Identify which cell holds the provided text, then report its [X, Y] central coordinate. 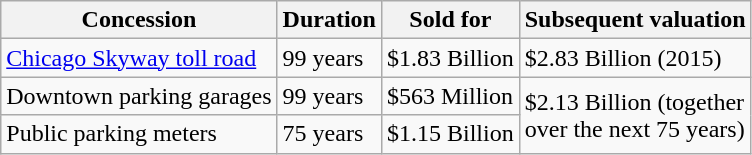
Duration [329, 20]
Chicago Skyway toll road [139, 58]
$1.83 Billion [450, 58]
Subsequent valuation [635, 20]
Concession [139, 20]
Sold for [450, 20]
$2.83 Billion (2015) [635, 58]
$2.13 Billion (togetherover the next 75 years) [635, 115]
Downtown parking garages [139, 96]
75 years [329, 134]
$1.15 Billion [450, 134]
$563 Million [450, 96]
Public parking meters [139, 134]
